Provide the (X, Y) coordinate of the cell's center where the given text is located.  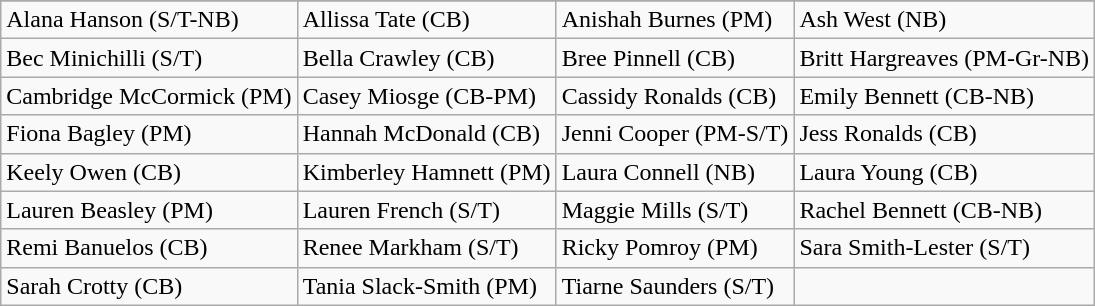
Britt Hargreaves (PM-Gr-NB) (944, 58)
Anishah Burnes (PM) (675, 20)
Cassidy Ronalds (CB) (675, 96)
Emily Bennett (CB-NB) (944, 96)
Hannah McDonald (CB) (426, 134)
Ash West (NB) (944, 20)
Sara Smith-Lester (S/T) (944, 248)
Lauren French (S/T) (426, 210)
Ricky Pomroy (PM) (675, 248)
Renee Markham (S/T) (426, 248)
Laura Connell (NB) (675, 172)
Jess Ronalds (CB) (944, 134)
Laura Young (CB) (944, 172)
Keely Owen (CB) (149, 172)
Bree Pinnell (CB) (675, 58)
Tania Slack-Smith (PM) (426, 286)
Sarah Crotty (CB) (149, 286)
Fiona Bagley (PM) (149, 134)
Jenni Cooper (PM-S/T) (675, 134)
Bella Crawley (CB) (426, 58)
Allissa Tate (CB) (426, 20)
Cambridge McCormick (PM) (149, 96)
Casey Miosge (CB-PM) (426, 96)
Maggie Mills (S/T) (675, 210)
Lauren Beasley (PM) (149, 210)
Tiarne Saunders (S/T) (675, 286)
Remi Banuelos (CB) (149, 248)
Kimberley Hamnett (PM) (426, 172)
Rachel Bennett (CB-NB) (944, 210)
Bec Minichilli (S/T) (149, 58)
Alana Hanson (S/T-NB) (149, 20)
